Find where the given text appears and provide that cell's center as [X, Y] coordinate. 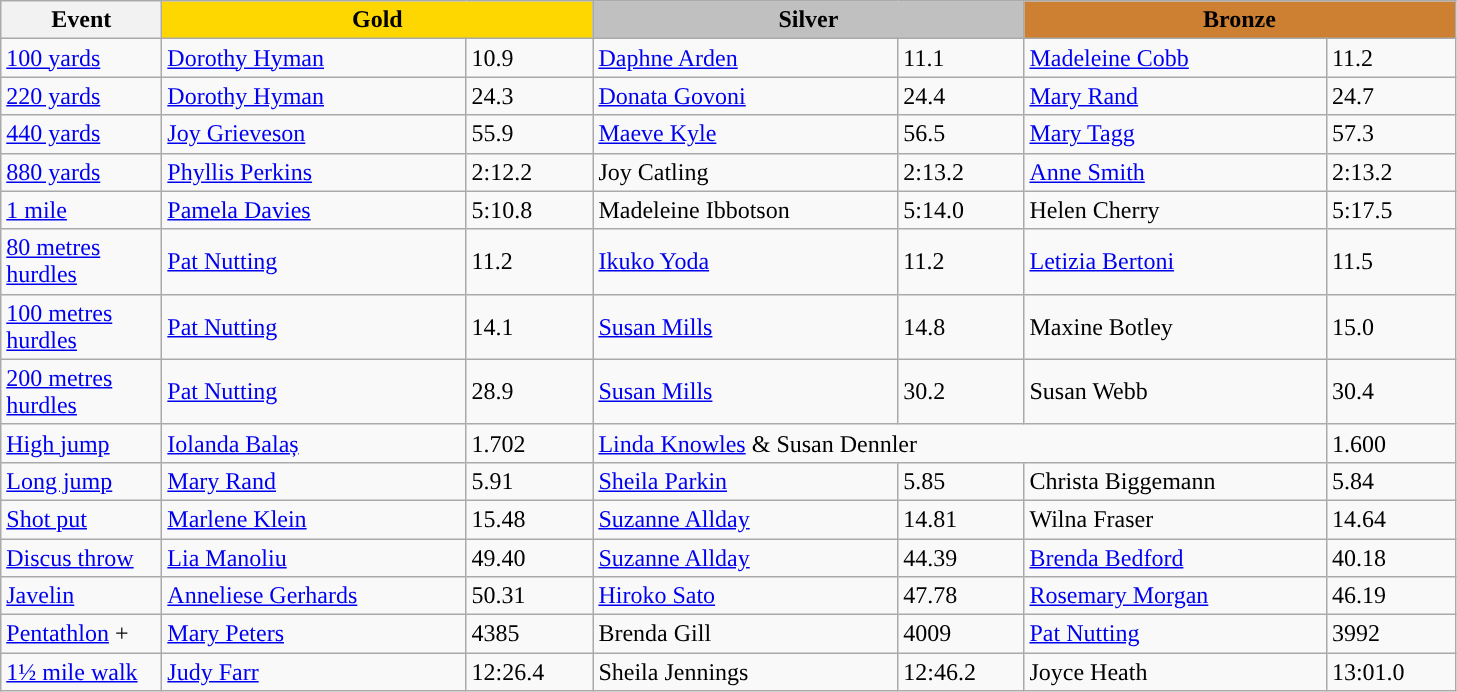
1½ mile walk [82, 672]
14.81 [961, 519]
Brenda Bedford [1175, 557]
Mary Tagg [1175, 134]
Discus throw [82, 557]
Maxine Botley [1175, 326]
Madeleine Cobb [1175, 58]
Javelin [82, 596]
Christa Biggemann [1175, 481]
Donata Govoni [746, 96]
80 metres hurdles [82, 262]
200 metres hurdles [82, 392]
40.18 [1390, 557]
49.40 [530, 557]
440 yards [82, 134]
14.1 [530, 326]
44.39 [961, 557]
220 yards [82, 96]
Sheila Parkin [746, 481]
Anne Smith [1175, 172]
Iolanda Balaș [314, 443]
24.4 [961, 96]
1.702 [530, 443]
Maeve Kyle [746, 134]
Marlene Klein [314, 519]
14.64 [1390, 519]
Joy Grieveson [314, 134]
30.4 [1390, 392]
30.2 [961, 392]
14.8 [961, 326]
5:17.5 [1390, 210]
5.84 [1390, 481]
5:10.8 [530, 210]
12:26.4 [530, 672]
12:46.2 [961, 672]
High jump [82, 443]
Helen Cherry [1175, 210]
Event [82, 20]
Phyllis Perkins [314, 172]
10.9 [530, 58]
Judy Farr [314, 672]
24.7 [1390, 96]
Shot put [82, 519]
4385 [530, 634]
15.48 [530, 519]
Letizia Bertoni [1175, 262]
4009 [961, 634]
Hiroko Sato [746, 596]
Joyce Heath [1175, 672]
Pamela Davies [314, 210]
5.91 [530, 481]
2:12.2 [530, 172]
13:01.0 [1390, 672]
Brenda Gill [746, 634]
100 metres hurdles [82, 326]
Long jump [82, 481]
Madeleine Ibbotson [746, 210]
1.600 [1390, 443]
Daphne Arden [746, 58]
Ikuko Yoda [746, 262]
11.5 [1390, 262]
55.9 [530, 134]
Joy Catling [746, 172]
Susan Webb [1175, 392]
46.19 [1390, 596]
Pentathlon + [82, 634]
Silver [808, 20]
Sheila Jennings [746, 672]
Wilna Fraser [1175, 519]
15.0 [1390, 326]
11.1 [961, 58]
56.5 [961, 134]
50.31 [530, 596]
Lia Manoliu [314, 557]
Linda Knowles & Susan Dennler [960, 443]
5:14.0 [961, 210]
100 yards [82, 58]
28.9 [530, 392]
1 mile [82, 210]
880 yards [82, 172]
47.78 [961, 596]
5.85 [961, 481]
Gold [378, 20]
57.3 [1390, 134]
Anneliese Gerhards [314, 596]
24.3 [530, 96]
Mary Peters [314, 634]
Rosemary Morgan [1175, 596]
Bronze [1240, 20]
3992 [1390, 634]
